From the cell containing the given text, extract its center point as [X, Y] coordinate. 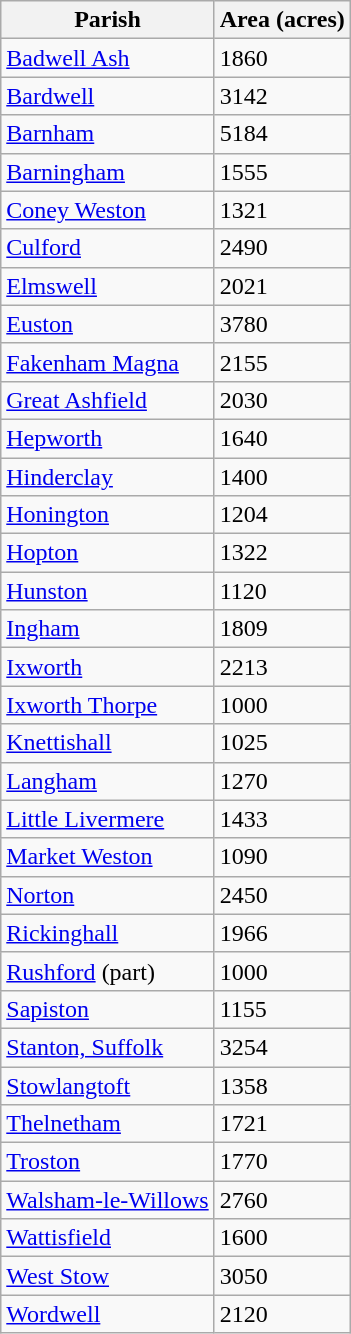
Market Weston [108, 857]
1025 [282, 743]
Wattisfield [108, 1238]
Hunston [108, 591]
1270 [282, 781]
Walsham-le-Willows [108, 1200]
Hopton [108, 553]
1321 [282, 210]
Hinderclay [108, 477]
2030 [282, 400]
Ixworth Thorpe [108, 705]
Coney Weston [108, 210]
Stanton, Suffolk [108, 1047]
3050 [282, 1276]
1721 [282, 1124]
Honington [108, 515]
2021 [282, 286]
2120 [282, 1314]
1155 [282, 1009]
Langham [108, 781]
1640 [282, 438]
1322 [282, 553]
1090 [282, 857]
Rushford (part) [108, 971]
1433 [282, 819]
1809 [282, 629]
1204 [282, 515]
Barnham [108, 134]
Barningham [108, 172]
1400 [282, 477]
2155 [282, 362]
2490 [282, 248]
Wordwell [108, 1314]
Rickinghall [108, 933]
2213 [282, 667]
1555 [282, 172]
Great Ashfield [108, 400]
Badwell Ash [108, 58]
1966 [282, 933]
1120 [282, 591]
Parish [108, 20]
3142 [282, 96]
Knettishall [108, 743]
Ingham [108, 629]
Ixworth [108, 667]
Culford [108, 248]
2450 [282, 895]
Thelnetham [108, 1124]
Stowlangtoft [108, 1085]
West Stow [108, 1276]
Troston [108, 1162]
Elmswell [108, 286]
Fakenham Magna [108, 362]
Area (acres) [282, 20]
1770 [282, 1162]
3780 [282, 324]
1600 [282, 1238]
Norton [108, 895]
Euston [108, 324]
Bardwell [108, 96]
5184 [282, 134]
Little Livermere [108, 819]
1358 [282, 1085]
2760 [282, 1200]
Hepworth [108, 438]
3254 [282, 1047]
Sapiston [108, 1009]
1860 [282, 58]
